Detect which cell encompasses the target text, then output its [x, y] center coordinate. 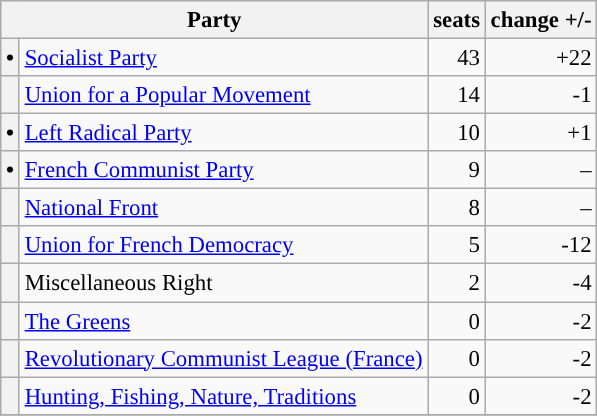
Miscellaneous Right [224, 283]
Socialist Party [224, 58]
change +/- [541, 20]
Union for a Popular Movement [224, 95]
+1 [541, 133]
8 [456, 208]
seats [456, 20]
Revolutionary Communist League (France) [224, 358]
The Greens [224, 321]
-1 [541, 95]
National Front [224, 208]
Party [214, 20]
+22 [541, 58]
Hunting, Fishing, Nature, Traditions [224, 396]
Union for French Democracy [224, 245]
Left Radical Party [224, 133]
43 [456, 58]
5 [456, 245]
French Communist Party [224, 170]
10 [456, 133]
-12 [541, 245]
14 [456, 95]
-4 [541, 283]
2 [456, 283]
9 [456, 170]
